Output the [X, Y] coordinate of the center of the cell containing the given text.  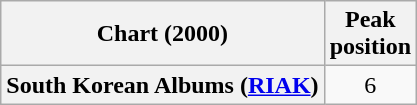
South Korean Albums (RIAK) [162, 85]
6 [370, 85]
Peakposition [370, 34]
Chart (2000) [162, 34]
